Identify which cell holds the provided text, then report its (x, y) central coordinate. 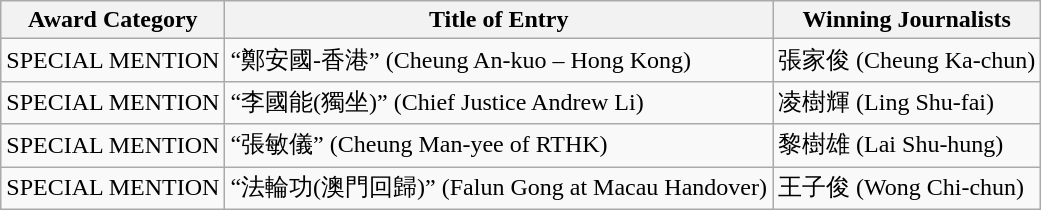
黎樹雄 (Lai Shu-hung) (907, 146)
“張敏儀” (Cheung Man-yee of RTHK) (499, 146)
“李國能(獨坐)” (Chief Justice Andrew Li) (499, 102)
張家俊 (Cheung Ka-chun) (907, 60)
Award Category (113, 20)
“法輪功(澳門回歸)” (Falun Gong at Macau Handover) (499, 188)
Title of Entry (499, 20)
王子俊 (Wong Chi-chun) (907, 188)
Winning Journalists (907, 20)
“鄭安國-香港” (Cheung An-kuo – Hong Kong) (499, 60)
凌樹輝 (Ling Shu-fai) (907, 102)
